Return the [x, y] coordinate for the center point of the cell that contains the specified text.  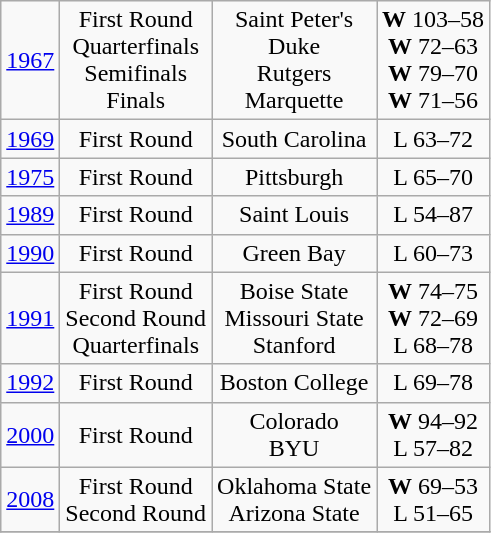
Saint Louis [294, 215]
2008 [30, 500]
Oklahoma StateArizona State [294, 500]
L 69–78 [434, 383]
1967 [30, 60]
South Carolina [294, 139]
L 60–73 [434, 253]
First RoundQuarterfinalsSemifinalsFinals [136, 60]
W 69–53L 51–65 [434, 500]
1992 [30, 383]
2000 [30, 434]
Boise StateMissouri StateStanford [294, 318]
ColoradoBYU [294, 434]
Boston College [294, 383]
L 65–70 [434, 177]
1975 [30, 177]
1969 [30, 139]
L 63–72 [434, 139]
1991 [30, 318]
L 54–87 [434, 215]
W 103–58W 72–63W 79–70 W 71–56 [434, 60]
Green Bay [294, 253]
1990 [30, 253]
W 94–92L 57–82 [434, 434]
W 74–75W 72–69L 68–78 [434, 318]
1989 [30, 215]
First RoundSecond Round [136, 500]
First RoundSecond RoundQuarterfinals [136, 318]
Saint Peter'sDukeRutgersMarquette [294, 60]
Pittsburgh [294, 177]
